Return the (x, y) coordinate for the center point of the cell that contains the specified text.  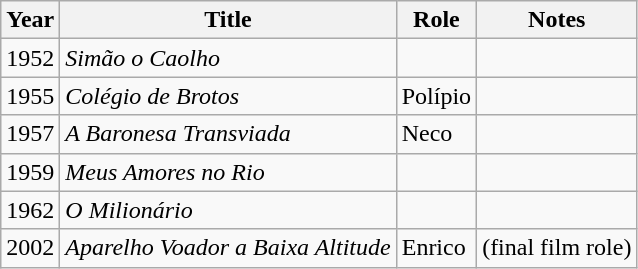
A Baronesa Transviada (228, 134)
1959 (30, 172)
Meus Amores no Rio (228, 172)
Colégio de Brotos (228, 96)
Notes (557, 20)
Polípio (436, 96)
1952 (30, 58)
O Milionário (228, 210)
1955 (30, 96)
1962 (30, 210)
Simão o Caolho (228, 58)
Neco (436, 134)
Aparelho Voador a Baixa Altitude (228, 248)
2002 (30, 248)
Enrico (436, 248)
1957 (30, 134)
Title (228, 20)
Role (436, 20)
Year (30, 20)
(final film role) (557, 248)
